Scan for the cell matching the given text and deliver its [x, y] coordinate at center. 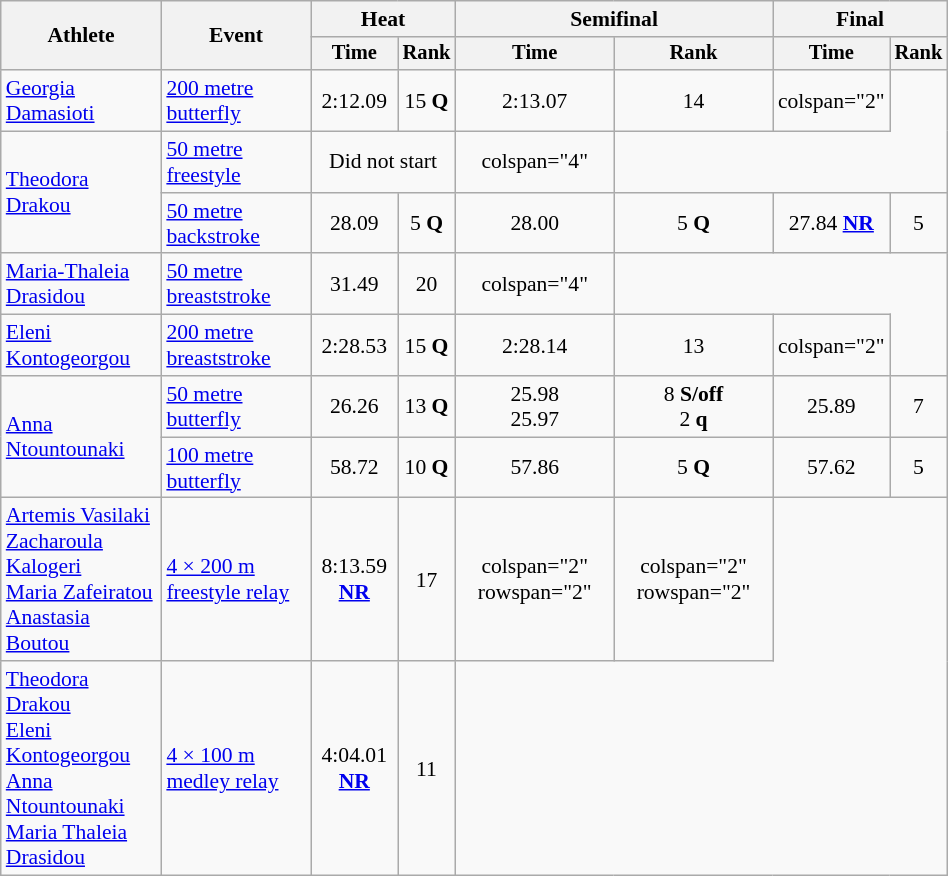
200 metre breaststroke [236, 346]
200 metre butterfly [236, 100]
100 metre butterfly [236, 468]
Theodora Drakou [82, 193]
Event [236, 36]
13 Q [427, 406]
25.9825.97 [534, 406]
Athlete [82, 36]
Did not start [383, 162]
7 [919, 406]
14 [694, 100]
13 [694, 346]
11 [427, 768]
2:13.07 [534, 100]
Maria-Thaleia Drasidou [82, 284]
20 [427, 284]
50 metre backstroke [236, 224]
28.09 [354, 224]
57.62 [832, 468]
10 Q [427, 468]
50 metre butterfly [236, 406]
Heat [383, 19]
57.86 [534, 468]
Eleni Kontogeorgou [82, 346]
Theodora DrakouEleni KontogeorgouAnna Ntountounaki Maria Thaleia Drasidou [82, 768]
4 × 200 m freestyle relay [236, 580]
Anna Ntountounaki [82, 437]
4 × 100 m medley relay [236, 768]
2:28.53 [354, 346]
Artemis Vasilaki Zacharoula Kalogeri Maria ZafeiratouAnastasia Boutou [82, 580]
2:28.14 [534, 346]
26.26 [354, 406]
8 S/off2 q [694, 406]
Final [860, 19]
25.89 [832, 406]
50 metre freestyle [236, 162]
8:13.59 NR [354, 580]
Georgia Damasioti [82, 100]
17 [427, 580]
Semifinal [614, 19]
28.00 [534, 224]
31.49 [354, 284]
58.72 [354, 468]
4:04.01 NR [354, 768]
50 metre breaststroke [236, 284]
27.84 NR [832, 224]
2:12.09 [354, 100]
